Scan for the cell matching the given text and deliver its [X, Y] coordinate at center. 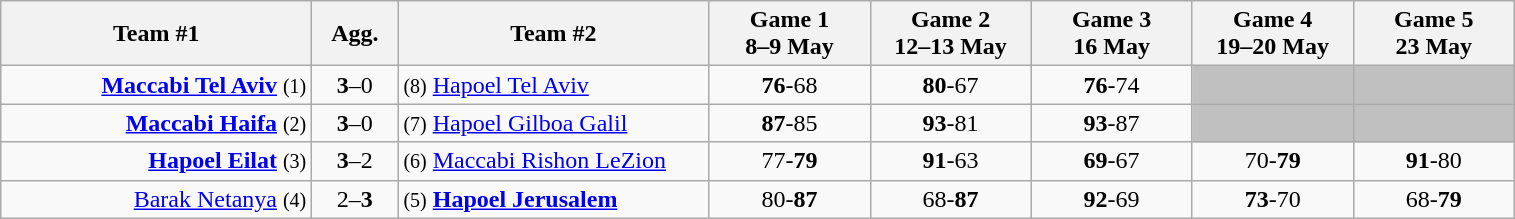
(6) Maccabi Rishon LeZion [554, 161]
76-74 [1112, 85]
Game 212–13 May [950, 34]
93-81 [950, 123]
92-69 [1112, 199]
(8) Hapoel Tel Aviv [554, 85]
Barak Netanya (4) [156, 199]
Game 316 May [1112, 34]
69-67 [1112, 161]
91-80 [1434, 161]
Maccabi Tel Aviv (1) [156, 85]
3–2 [355, 161]
91-63 [950, 161]
Maccabi Haifa (2) [156, 123]
73-70 [1272, 199]
Hapoel Eilat (3) [156, 161]
Game 523 May [1434, 34]
Team #1 [156, 34]
(7) Hapoel Gilboa Galil [554, 123]
87-85 [790, 123]
93-87 [1112, 123]
76-68 [790, 85]
Game 18–9 May [790, 34]
68-87 [950, 199]
Agg. [355, 34]
68-79 [1434, 199]
80-67 [950, 85]
80-87 [790, 199]
Team #2 [554, 34]
(5) Hapoel Jerusalem [554, 199]
70-79 [1272, 161]
77-79 [790, 161]
Game 419–20 May [1272, 34]
2–3 [355, 199]
